For the text-containing cell, return its midpoint in [x, y] coordinate format. 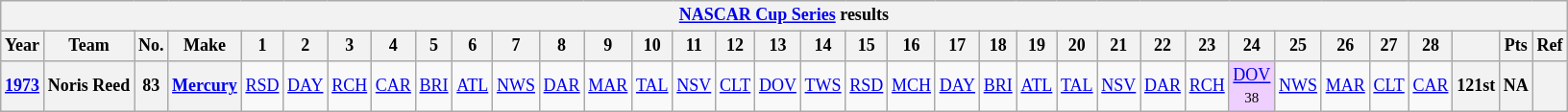
17 [957, 46]
DOV [778, 86]
NASCAR Cup Series results [784, 15]
11 [694, 46]
7 [517, 46]
NA [1516, 86]
18 [997, 46]
1973 [23, 86]
Year [23, 46]
26 [1345, 46]
9 [608, 46]
6 [473, 46]
28 [1431, 46]
10 [652, 46]
12 [736, 46]
1 [262, 46]
25 [1299, 46]
83 [152, 86]
24 [1252, 46]
DOV38 [1252, 86]
22 [1163, 46]
13 [778, 46]
MCH [912, 86]
Mercury [205, 86]
4 [394, 46]
16 [912, 46]
19 [1037, 46]
14 [822, 46]
5 [434, 46]
121st [1476, 86]
21 [1118, 46]
Noris Reed [88, 86]
20 [1077, 46]
8 [561, 46]
2 [306, 46]
Make [205, 46]
3 [350, 46]
TWS [822, 86]
23 [1207, 46]
15 [867, 46]
Ref [1550, 46]
27 [1389, 46]
Pts [1516, 46]
Team [88, 46]
No. [152, 46]
